Find where the given text appears and provide that cell's center as (X, Y) coordinate. 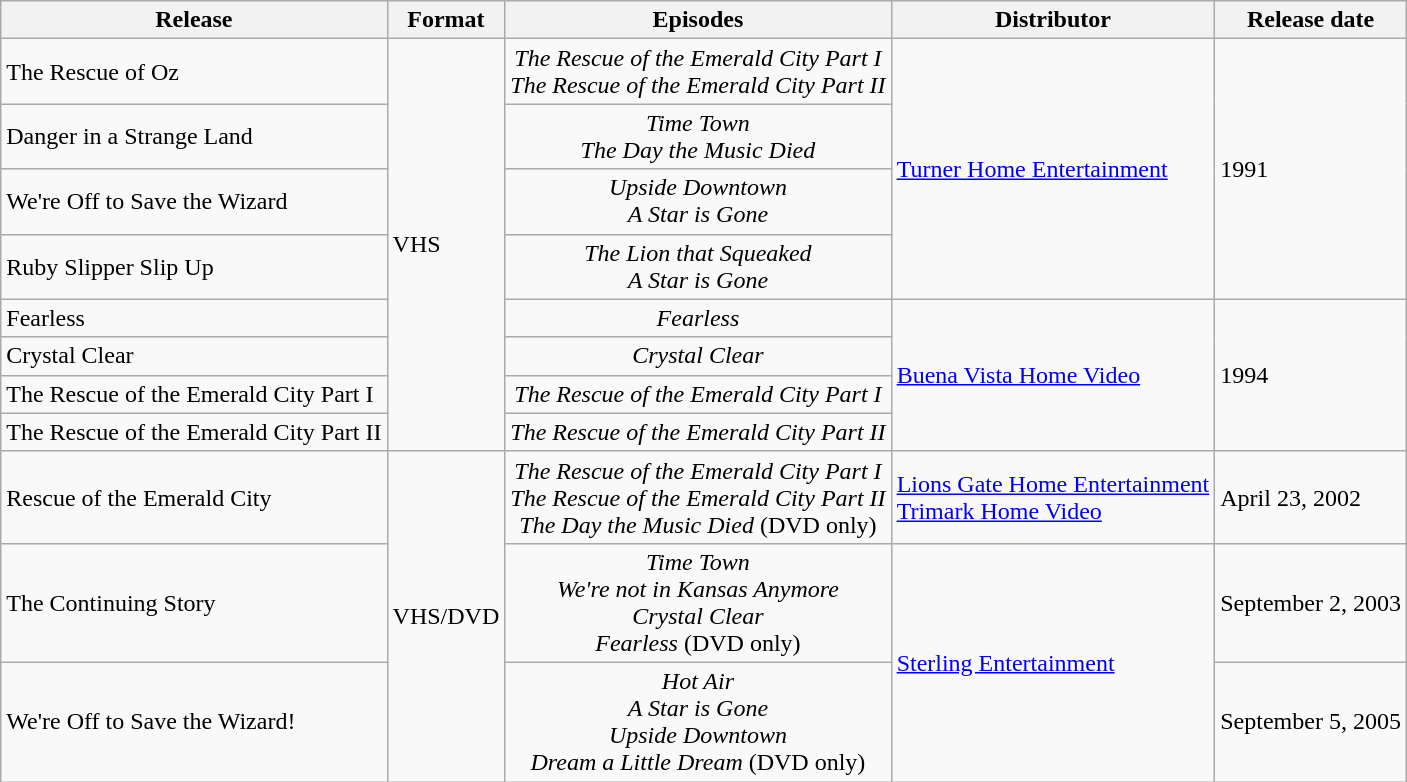
Time TownWe're not in Kansas AnymoreCrystal ClearFearless (DVD only) (698, 602)
Danger in a Strange Land (194, 136)
Buena Vista Home Video (1053, 375)
The Rescue of the Emerald City Part IThe Rescue of the Emerald City Part IIThe Day the Music Died (DVD only) (698, 497)
1991 (1311, 169)
Ruby Slipper Slip Up (194, 266)
Turner Home Entertainment (1053, 169)
Episodes (698, 20)
Rescue of the Emerald City (194, 497)
Time TownThe Day the Music Died (698, 136)
The Continuing Story (194, 602)
VHS (446, 245)
We're Off to Save the Wizard! (194, 722)
The Lion that SqueakedA Star is Gone (698, 266)
We're Off to Save the Wizard (194, 202)
VHS/DVD (446, 616)
Upside DowntownA Star is Gone (698, 202)
Hot AirA Star is GoneUpside DowntownDream a Little Dream (DVD only) (698, 722)
Lions Gate Home EntertainmentTrimark Home Video (1053, 497)
Release date (1311, 20)
Format (446, 20)
September 2, 2003 (1311, 602)
April 23, 2002 (1311, 497)
Sterling Entertainment (1053, 662)
1994 (1311, 375)
The Rescue of Oz (194, 72)
Distributor (1053, 20)
September 5, 2005 (1311, 722)
Release (194, 20)
The Rescue of the Emerald City Part IThe Rescue of the Emerald City Part II (698, 72)
